Extract the (X, Y) coordinate from the center of the cell holding the provided text.  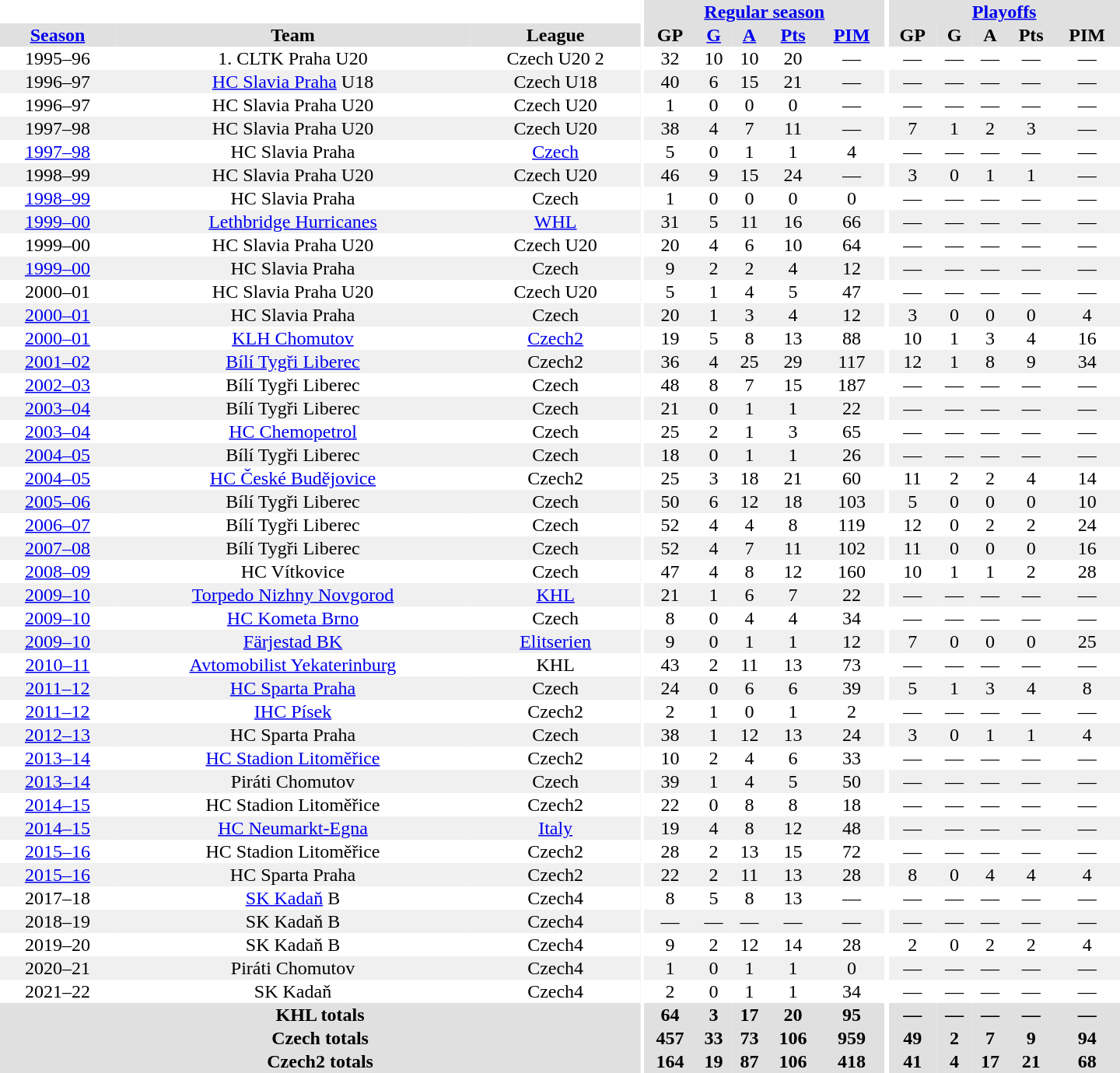
117 (852, 362)
43 (670, 665)
160 (852, 571)
2006–07 (58, 525)
119 (852, 525)
60 (852, 478)
2008–09 (58, 571)
Färjestad BK (292, 641)
2012–13 (58, 735)
KLH Chomutov (292, 338)
SK Kadaň (292, 991)
457 (670, 1038)
102 (852, 548)
2002–03 (58, 385)
29 (793, 362)
Elitserien (555, 641)
46 (670, 175)
1. CLTK Praha U20 (292, 58)
Czech2 totals (320, 1061)
HC Kometa Brno (292, 618)
IHC Písek (292, 711)
31 (670, 222)
72 (852, 851)
Season (58, 35)
Italy (555, 828)
94 (1087, 1038)
95 (852, 1015)
Torpedo Nizhny Novgorod (292, 595)
KHL totals (320, 1015)
Team (292, 35)
Playoffs (1004, 12)
65 (852, 432)
HC Vítkovice (292, 571)
2019–20 (58, 945)
HC Neumarkt-Egna (292, 828)
41 (912, 1061)
68 (1087, 1061)
2017–18 (58, 898)
26 (852, 455)
HC Chemopetrol (292, 432)
49 (912, 1038)
League (555, 35)
66 (852, 222)
87 (750, 1061)
Czech U20 2 (555, 58)
88 (852, 338)
1995–96 (58, 58)
2018–19 (58, 921)
40 (670, 82)
2007–08 (58, 548)
418 (852, 1061)
HC Slavia Praha U18 (292, 82)
187 (852, 385)
959 (852, 1038)
2001–02 (58, 362)
HC České Budějovice (292, 478)
Avtomobilist Yekaterinburg (292, 665)
103 (852, 502)
Lethbridge Hurricanes (292, 222)
2010–11 (58, 665)
Czech U18 (555, 82)
Regular season (764, 12)
Czech totals (320, 1038)
32 (670, 58)
36 (670, 362)
2020–21 (58, 968)
WHL (555, 222)
2005–06 (58, 502)
2021–22 (58, 991)
164 (670, 1061)
